Provide the (X, Y) coordinate of the cell's center where the given text is located.  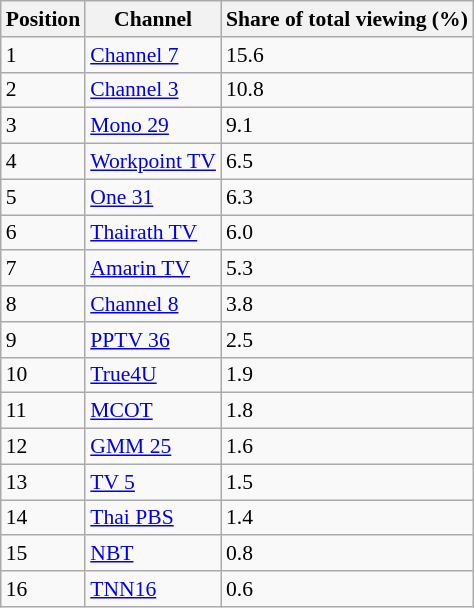
One 31 (153, 197)
Channel 7 (153, 55)
PPTV 36 (153, 340)
1 (43, 55)
TV 5 (153, 482)
9.1 (347, 126)
0.8 (347, 554)
4 (43, 162)
1.9 (347, 375)
Mono 29 (153, 126)
Share of total viewing (%) (347, 19)
3.8 (347, 304)
7 (43, 269)
2.5 (347, 340)
True4U (153, 375)
Workpoint TV (153, 162)
1.8 (347, 411)
5 (43, 197)
TNN16 (153, 589)
15.6 (347, 55)
10 (43, 375)
Channel (153, 19)
13 (43, 482)
12 (43, 447)
MCOT (153, 411)
NBT (153, 554)
1.5 (347, 482)
0.6 (347, 589)
1.4 (347, 518)
Channel 8 (153, 304)
Thai PBS (153, 518)
Amarin TV (153, 269)
2 (43, 90)
10.8 (347, 90)
6.0 (347, 233)
8 (43, 304)
Channel 3 (153, 90)
1.6 (347, 447)
GMM 25 (153, 447)
14 (43, 518)
11 (43, 411)
9 (43, 340)
6.3 (347, 197)
6.5 (347, 162)
6 (43, 233)
5.3 (347, 269)
3 (43, 126)
16 (43, 589)
Position (43, 19)
Thairath TV (153, 233)
15 (43, 554)
